For the text-containing cell, return its midpoint in [X, Y] coordinate format. 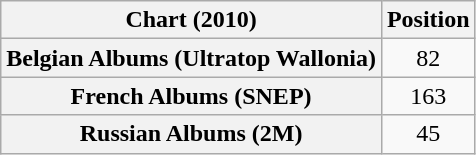
82 [428, 58]
French Albums (SNEP) [192, 96]
Position [428, 20]
Belgian Albums (Ultratop Wallonia) [192, 58]
Russian Albums (2M) [192, 134]
Chart (2010) [192, 20]
45 [428, 134]
163 [428, 96]
